Identify which cell holds the provided text, then report its (x, y) central coordinate. 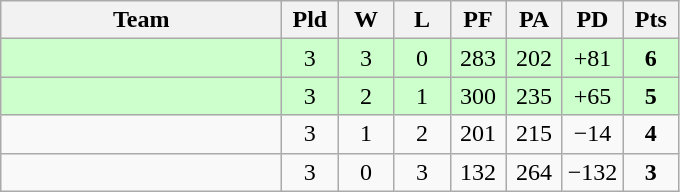
4 (651, 134)
215 (534, 134)
201 (478, 134)
132 (478, 172)
Pts (651, 20)
Pld (310, 20)
300 (478, 96)
283 (478, 58)
PD (592, 20)
+81 (592, 58)
Team (142, 20)
PF (478, 20)
W (366, 20)
264 (534, 172)
−132 (592, 172)
235 (534, 96)
5 (651, 96)
PA (534, 20)
L (422, 20)
6 (651, 58)
+65 (592, 96)
202 (534, 58)
−14 (592, 134)
